Detect which cell encompasses the target text, then output its (x, y) center coordinate. 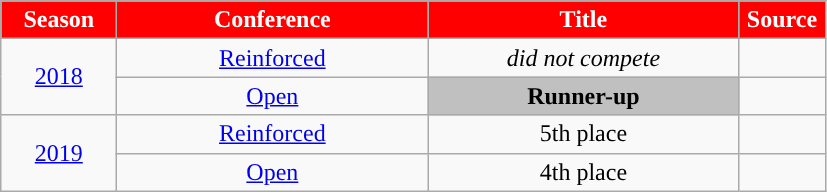
Season (59, 20)
2019 (59, 153)
did not compete (584, 58)
5th place (584, 134)
Source (782, 20)
Title (584, 20)
Conference (272, 20)
4th place (584, 172)
Runner-up (584, 96)
2018 (59, 77)
